Locate the cell with the specified text and output its [X, Y] center coordinate. 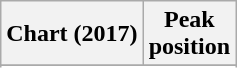
Peakposition [189, 34]
Chart (2017) [72, 34]
